Pinpoint the cell where the given text exists, returning its [x, y] midpoint coordinate. 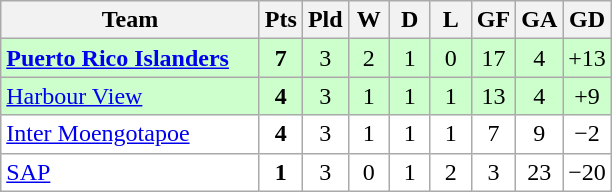
9 [540, 134]
L [450, 20]
23 [540, 172]
GD [588, 20]
−2 [588, 134]
Pld [325, 20]
17 [493, 58]
Harbour View [130, 96]
D [410, 20]
+13 [588, 58]
Puerto Rico Islanders [130, 58]
Team [130, 20]
+9 [588, 96]
SAP [130, 172]
GF [493, 20]
−20 [588, 172]
Pts [280, 20]
13 [493, 96]
GA [540, 20]
Inter Moengotapoe [130, 134]
W [368, 20]
